From the cell containing the given text, extract its center point as [x, y] coordinate. 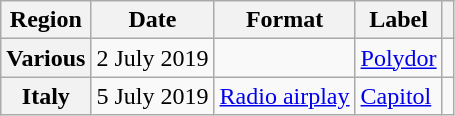
Region [46, 20]
Radio airplay [284, 96]
Polydor [398, 58]
Format [284, 20]
5 July 2019 [152, 96]
2 July 2019 [152, 58]
Various [46, 58]
Capitol [398, 96]
Italy [46, 96]
Label [398, 20]
Date [152, 20]
